Determine the [x, y] coordinate at the center of the cell enclosing the given text.  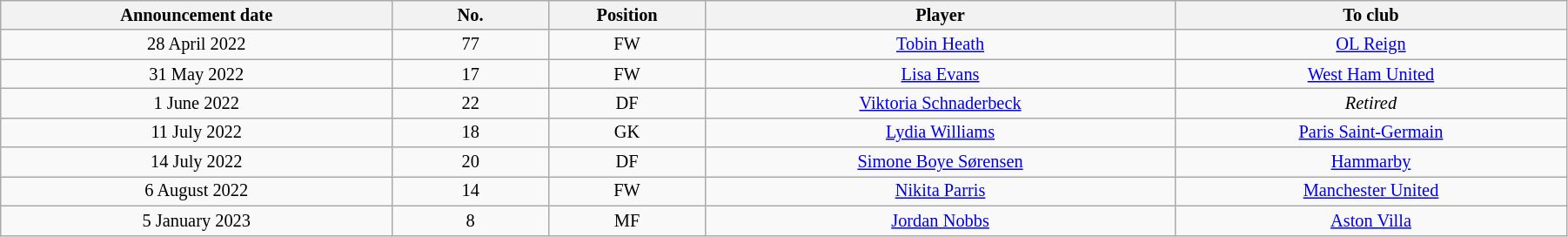
1 June 2022 [197, 103]
Manchester United [1371, 191]
31 May 2022 [197, 74]
OL Reign [1371, 44]
14 [471, 191]
22 [471, 103]
Nikita Parris [941, 191]
17 [471, 74]
Position [627, 15]
Player [941, 15]
Simone Boye Sørensen [941, 162]
11 July 2022 [197, 132]
77 [471, 44]
Tobin Heath [941, 44]
14 July 2022 [197, 162]
28 April 2022 [197, 44]
18 [471, 132]
Aston Villa [1371, 220]
No. [471, 15]
Paris Saint-Germain [1371, 132]
Hammarby [1371, 162]
MF [627, 220]
Lydia Williams [941, 132]
Jordan Nobbs [941, 220]
Viktoria Schnaderbeck [941, 103]
Retired [1371, 103]
Announcement date [197, 15]
8 [471, 220]
20 [471, 162]
6 August 2022 [197, 191]
West Ham United [1371, 74]
GK [627, 132]
5 January 2023 [197, 220]
Lisa Evans [941, 74]
To club [1371, 15]
